Search for the cell housing the specified text and yield its (X, Y) center coordinate. 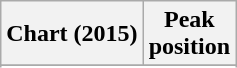
Chart (2015) (72, 34)
Peak position (189, 34)
